Output the (X, Y) coordinate of the center of the cell containing the given text.  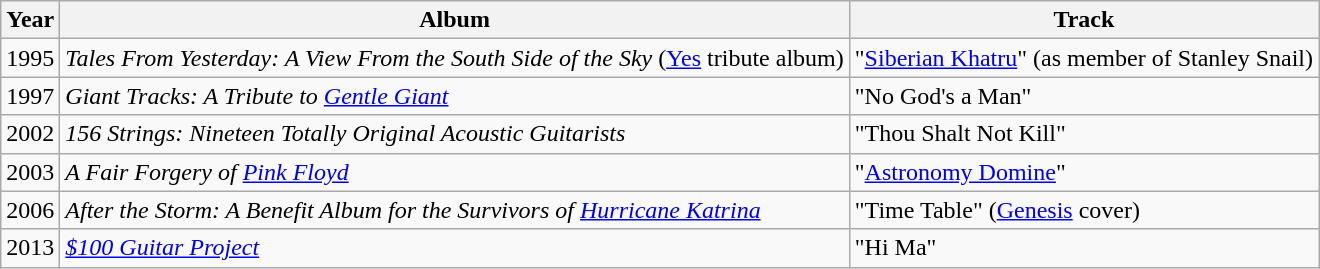
"Thou Shalt Not Kill" (1084, 134)
2006 (30, 210)
A Fair Forgery of Pink Floyd (454, 172)
Album (454, 20)
Tales From Yesterday: A View From the South Side of the Sky (Yes tribute album) (454, 58)
After the Storm: A Benefit Album for the Survivors of Hurricane Katrina (454, 210)
2013 (30, 248)
156 Strings: Nineteen Totally Original Acoustic Guitarists (454, 134)
2003 (30, 172)
"Astronomy Domine" (1084, 172)
"Hi Ma" (1084, 248)
"Siberian Khatru" (as member of Stanley Snail) (1084, 58)
Track (1084, 20)
"Time Table" (Genesis cover) (1084, 210)
$100 Guitar Project (454, 248)
"No God's a Man" (1084, 96)
1995 (30, 58)
Giant Tracks: A Tribute to Gentle Giant (454, 96)
1997 (30, 96)
2002 (30, 134)
Year (30, 20)
